Capture the cell that displays the provided text and extract its [x, y] central coordinate. 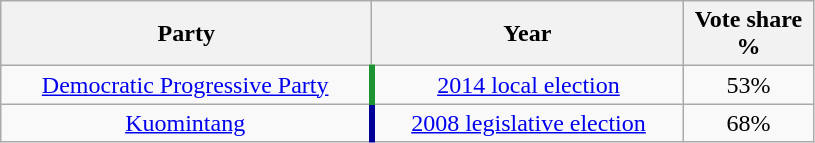
Year [528, 34]
2008 legislative election [528, 123]
Democratic Progressive Party [186, 85]
Kuomintang [186, 123]
2014 local election [528, 85]
68% [748, 123]
53% [748, 85]
Vote share % [748, 34]
Party [186, 34]
